Provide the [x, y] coordinate of the cell's center where the given text is located.  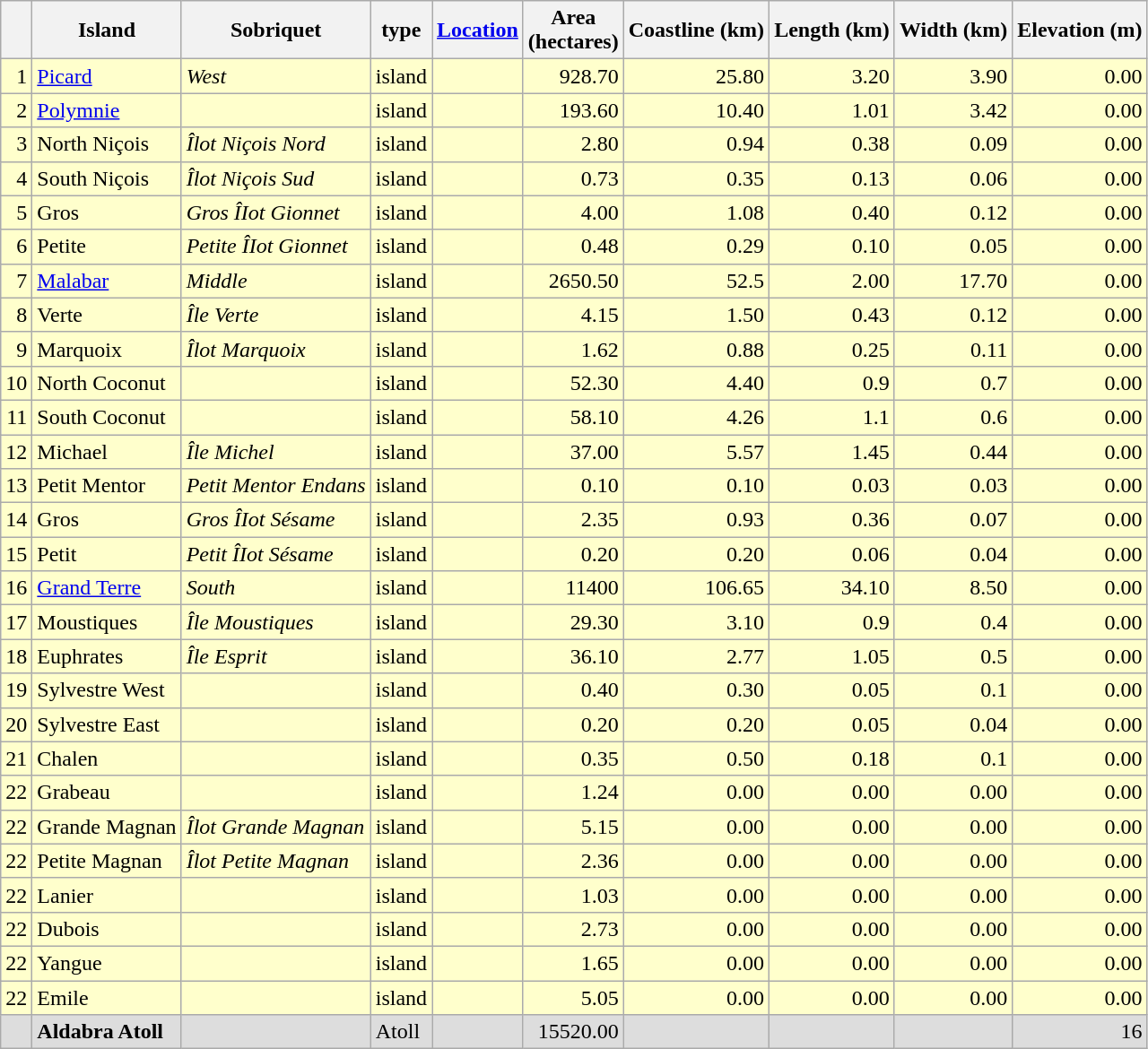
Yangue [107, 963]
0.43 [832, 315]
Petite [107, 247]
0.29 [696, 247]
Gros ÎIot Sésame [276, 520]
Grabeau [107, 793]
Michael [107, 451]
15 [16, 554]
15520.00 [573, 1032]
Sylvestre West [107, 690]
5 [16, 212]
2.73 [573, 929]
West [276, 76]
Marquoix [107, 349]
Petit Mentor Endans [276, 486]
North Coconut [107, 383]
13 [16, 486]
Îlot Niçois Sud [276, 178]
Aldabra Atoll [107, 1032]
1.65 [573, 963]
0.6 [952, 417]
29.30 [573, 622]
19 [16, 690]
Moustiques [107, 622]
Petite Magnan [107, 861]
0.7 [952, 383]
3.90 [952, 76]
Sobriquet [276, 30]
2.35 [573, 520]
Petite ÎIot Gionnet [276, 247]
1.05 [832, 656]
1.03 [573, 895]
Île Verte [276, 315]
8.50 [952, 588]
20 [16, 724]
25.80 [696, 76]
4.15 [573, 315]
North Niçois [107, 144]
17.70 [952, 281]
Malabar [107, 281]
type [401, 30]
1.24 [573, 793]
1.50 [696, 315]
34.10 [832, 588]
Île Esprit [276, 656]
1.01 [832, 110]
4 [16, 178]
Coastline (km) [696, 30]
Verte [107, 315]
1 [16, 76]
Length (km) [832, 30]
0.38 [832, 144]
Îlot Grande Magnan [276, 827]
52.30 [573, 383]
Sylvestre East [107, 724]
Îlot Petite Magnan [276, 861]
0.88 [696, 349]
Dubois [107, 929]
18 [16, 656]
0.07 [952, 520]
0.4 [952, 622]
Îlot Niçois Nord [276, 144]
0.48 [573, 247]
Location [478, 30]
106.65 [696, 588]
Picard [107, 76]
36.10 [573, 656]
Grande Magnan [107, 827]
1.62 [573, 349]
South [276, 588]
0.44 [952, 451]
1.1 [832, 417]
37.00 [573, 451]
Gros ÎIot Gionnet [276, 212]
10 [16, 383]
Petit ÎIot Sésame [276, 554]
2 [16, 110]
0.30 [696, 690]
1.45 [832, 451]
5.05 [573, 998]
0.50 [696, 759]
4.26 [696, 417]
South Coconut [107, 417]
0.73 [573, 178]
Emile [107, 998]
12 [16, 451]
5.57 [696, 451]
3.42 [952, 110]
0.13 [832, 178]
14 [16, 520]
Grand Terre [107, 588]
10.40 [696, 110]
1.08 [696, 212]
0.09 [952, 144]
0.18 [832, 759]
South Niçois [107, 178]
3 [16, 144]
2.77 [696, 656]
Euphrates [107, 656]
11 [16, 417]
7 [16, 281]
Width (km) [952, 30]
6 [16, 247]
928.70 [573, 76]
4.00 [573, 212]
21 [16, 759]
Îlot Marquoix [276, 349]
2650.50 [573, 281]
Petit Mentor [107, 486]
2.36 [573, 861]
9 [16, 349]
0.93 [696, 520]
11400 [573, 588]
5.15 [573, 827]
2.00 [832, 281]
Area(hectares) [573, 30]
4.40 [696, 383]
193.60 [573, 110]
0.5 [952, 656]
0.25 [832, 349]
3.20 [832, 76]
Petit [107, 554]
Elevation (m) [1080, 30]
Island [107, 30]
Lanier [107, 895]
52.5 [696, 281]
Île Moustiques [276, 622]
58.10 [573, 417]
Polymnie [107, 110]
17 [16, 622]
Île Michel [276, 451]
0.94 [696, 144]
0.11 [952, 349]
Atoll [401, 1032]
2.80 [573, 144]
3.10 [696, 622]
8 [16, 315]
Chalen [107, 759]
Middle [276, 281]
0.36 [832, 520]
